Extract the [x, y] coordinate from the center of the cell holding the provided text.  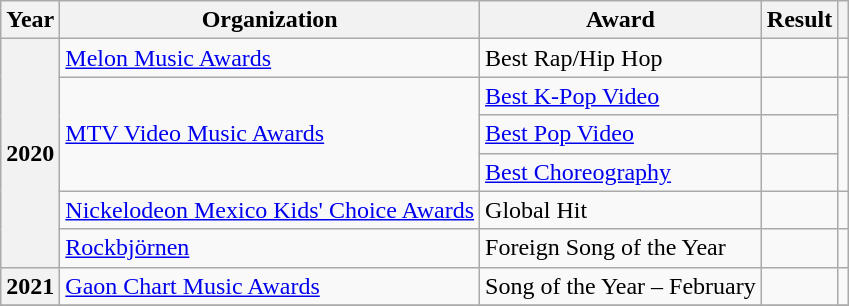
2021 [30, 286]
Organization [270, 20]
Year [30, 20]
Global Hit [621, 210]
Best Choreography [621, 172]
Nickelodeon Mexico Kids' Choice Awards [270, 210]
MTV Video Music Awards [270, 134]
Best Rap/Hip Hop [621, 58]
Result [799, 20]
Rockbjörnen [270, 248]
Gaon Chart Music Awards [270, 286]
Best Pop Video [621, 134]
Best K-Pop Video [621, 96]
Melon Music Awards [270, 58]
Song of the Year – February [621, 286]
2020 [30, 153]
Award [621, 20]
Foreign Song of the Year [621, 248]
